Search for the cell housing the specified text and yield its (x, y) center coordinate. 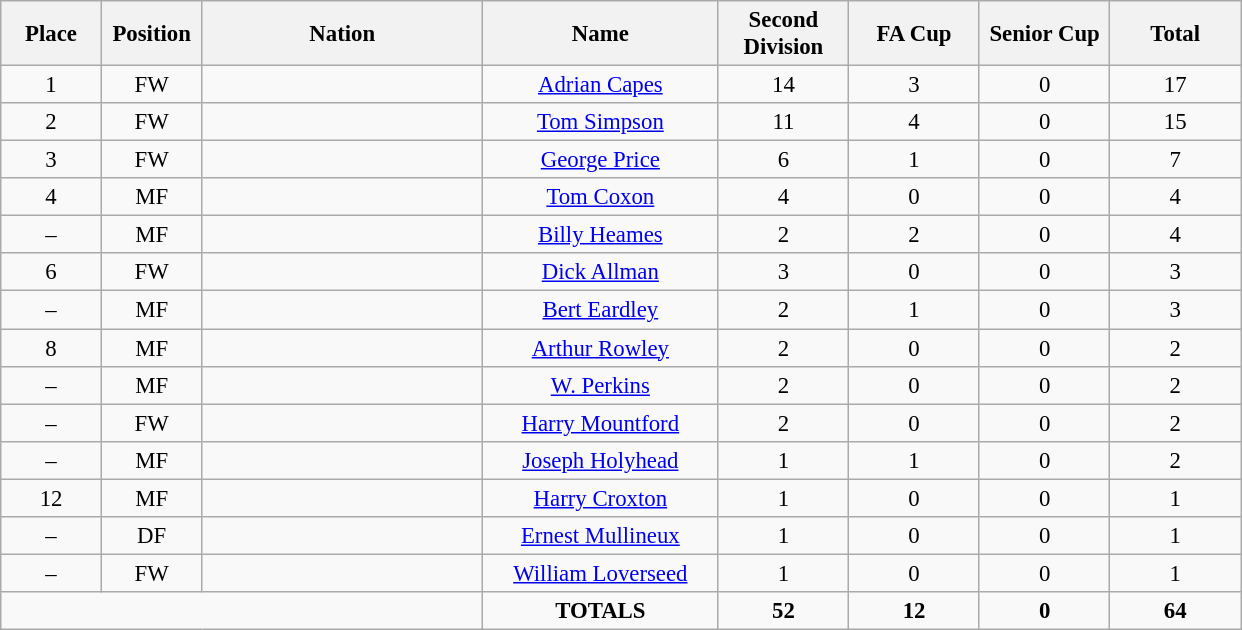
Position (152, 34)
15 (1176, 122)
Senior Cup (1044, 34)
William Loverseed (601, 573)
Joseph Holyhead (601, 460)
Tom Coxon (601, 197)
Nation (342, 34)
W. Perkins (601, 385)
Second Division (784, 34)
Name (601, 34)
52 (784, 611)
George Price (601, 160)
Bert Eardley (601, 310)
Adrian Capes (601, 85)
DF (152, 536)
14 (784, 85)
Billy Heames (601, 235)
Place (52, 34)
Dick Allman (601, 273)
11 (784, 122)
Harry Mountford (601, 423)
7 (1176, 160)
Arthur Rowley (601, 348)
64 (1176, 611)
Ernest Mullineux (601, 536)
8 (52, 348)
Total (1176, 34)
17 (1176, 85)
Tom Simpson (601, 122)
Harry Croxton (601, 498)
FA Cup (914, 34)
TOTALS (601, 611)
